Capture the cell that displays the provided text and extract its [x, y] central coordinate. 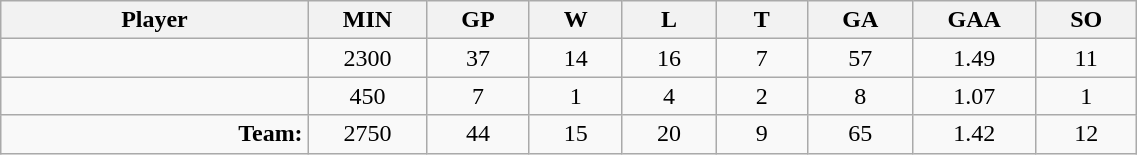
2750 [368, 134]
1.42 [974, 134]
2300 [368, 58]
MIN [368, 20]
57 [860, 58]
Team: [154, 134]
65 [860, 134]
1.49 [974, 58]
4 [668, 96]
1.07 [974, 96]
T [762, 20]
2 [762, 96]
450 [368, 96]
GP [478, 20]
W [576, 20]
20 [668, 134]
8 [860, 96]
Player [154, 20]
16 [668, 58]
GA [860, 20]
GAA [974, 20]
SO [1086, 20]
L [668, 20]
14 [576, 58]
9 [762, 134]
44 [478, 134]
11 [1086, 58]
12 [1086, 134]
37 [478, 58]
15 [576, 134]
